Capture the cell that displays the provided text and extract its [X, Y] central coordinate. 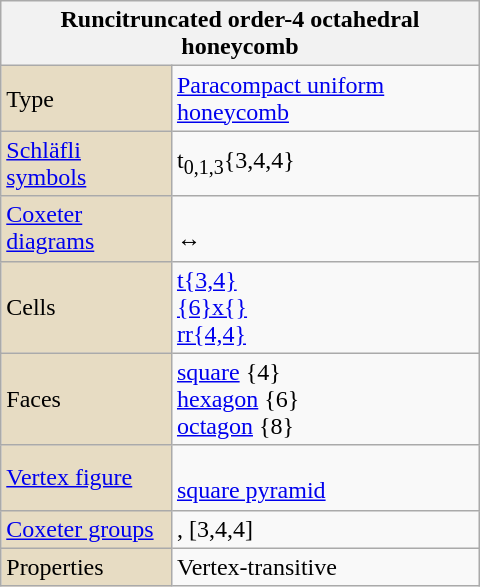
Schläfli symbols [86, 164]
Cells [86, 307]
Properties [86, 567]
t{3,4} {6}x{} rr{4,4} [325, 307]
Paracompact uniform honeycomb [325, 98]
Coxeter groups [86, 529]
Coxeter diagrams [86, 228]
, [3,4,4] [325, 529]
Vertex figure [86, 478]
square {4}hexagon {6}octagon {8} [325, 399]
t0,1,3{3,4,4} [325, 164]
square pyramid [325, 478]
Faces [86, 399]
Vertex-transitive [325, 567]
Type [86, 98]
Runcitruncated order-4 octahedral honeycomb [240, 34]
↔ [325, 228]
